Extract the [x, y] coordinate from the center of the cell holding the provided text.  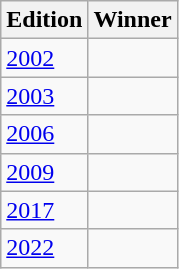
Edition [44, 20]
2006 [44, 134]
2017 [44, 210]
2003 [44, 96]
Winner [132, 20]
2002 [44, 58]
2022 [44, 248]
2009 [44, 172]
